Output the (x, y) coordinate of the center of the cell containing the given text.  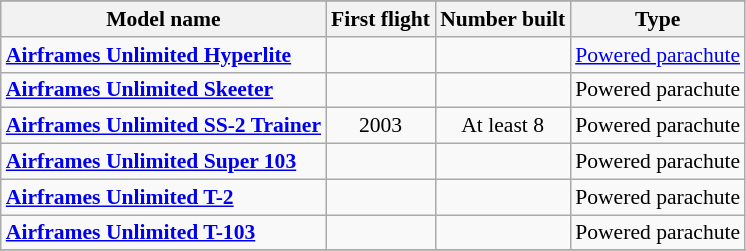
Airframes Unlimited Hyperlite (164, 55)
Airframes Unlimited SS-2 Trainer (164, 126)
Model name (164, 19)
Airframes Unlimited Skeeter (164, 90)
At least 8 (502, 126)
Number built (502, 19)
Airframes Unlimited Super 103 (164, 162)
2003 (380, 126)
Airframes Unlimited T-103 (164, 233)
Type (658, 19)
Airframes Unlimited T-2 (164, 197)
First flight (380, 19)
